Provide the (X, Y) coordinate of the cell's center where the given text is located.  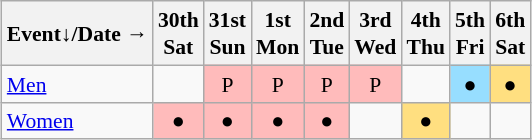
4thThu (426, 33)
Women (78, 120)
2ndTue (326, 33)
31stSun (228, 33)
Men (78, 84)
3rdWed (375, 33)
30thSat (178, 33)
6thSat (510, 33)
Event↓/Date → (78, 33)
1stMon (278, 33)
5thFri (470, 33)
